Output the [x, y] coordinate of the center of the cell containing the given text.  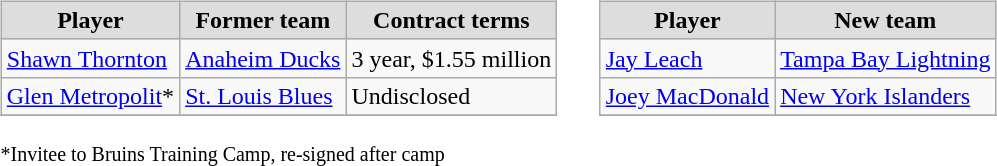
Tampa Bay Lightning [886, 58]
Anaheim Ducks [263, 58]
Former team [263, 20]
Contract terms [452, 20]
New York Islanders [886, 96]
Joey MacDonald [687, 96]
Glen Metropolit* [90, 96]
New team [886, 20]
Undisclosed [452, 96]
Shawn Thornton [90, 58]
Jay Leach [687, 58]
St. Louis Blues [263, 96]
3 year, $1.55 million [452, 58]
